Extract the [x, y] coordinate from the center of the cell holding the provided text.  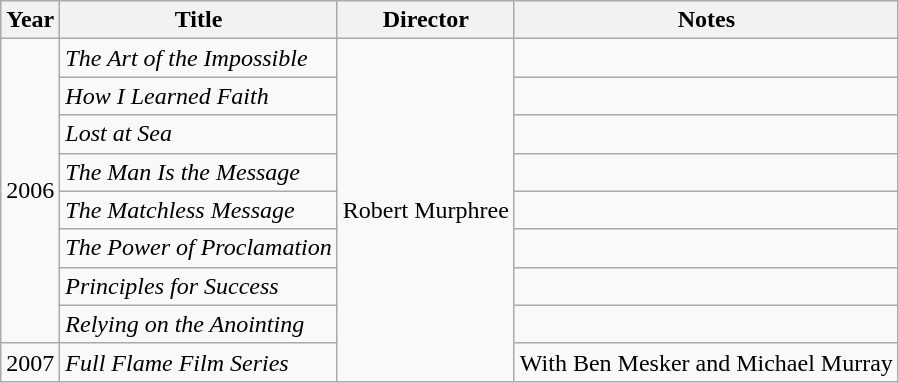
How I Learned Faith [199, 96]
The Power of Proclamation [199, 248]
Relying on the Anointing [199, 324]
Lost at Sea [199, 134]
2006 [30, 191]
The Man Is the Message [199, 172]
Robert Murphree [426, 210]
With Ben Mesker and Michael Murray [706, 362]
The Art of the Impossible [199, 58]
Title [199, 20]
2007 [30, 362]
The Matchless Message [199, 210]
Principles for Success [199, 286]
Director [426, 20]
Notes [706, 20]
Year [30, 20]
Full Flame Film Series [199, 362]
